Detect which cell encompasses the target text, then output its [X, Y] center coordinate. 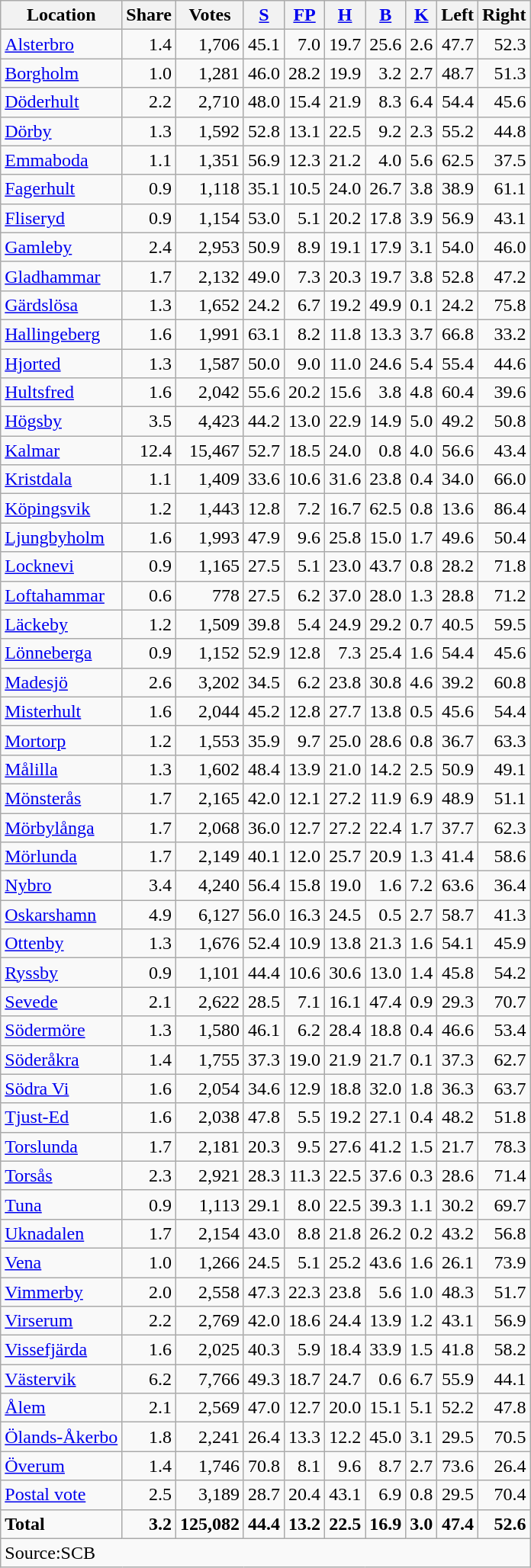
Fliseryd [61, 218]
28.8 [458, 595]
2,241 [209, 1437]
62.3 [504, 827]
1,101 [209, 973]
Södermöre [61, 1031]
40.3 [264, 1350]
2,710 [209, 102]
Kristdala [61, 479]
Torslunda [61, 1146]
1,580 [209, 1031]
19.1 [345, 247]
51.7 [504, 1292]
33.9 [386, 1350]
10.9 [305, 944]
1,409 [209, 479]
43.7 [386, 566]
15.4 [305, 102]
39.3 [386, 1204]
53.4 [504, 1031]
46.6 [458, 1031]
5.9 [305, 1350]
56.0 [264, 915]
B [386, 15]
34.5 [264, 682]
2,921 [209, 1175]
Votes [209, 15]
28.4 [345, 1031]
58.6 [504, 857]
45.8 [458, 973]
12.9 [305, 1089]
47.3 [264, 1292]
45.9 [504, 944]
8.2 [305, 334]
13.1 [305, 131]
16.7 [345, 508]
24.7 [345, 1379]
4.9 [150, 915]
34.0 [458, 479]
25.0 [345, 740]
2,569 [209, 1408]
44.2 [264, 422]
6,127 [209, 915]
36.7 [458, 740]
78.3 [504, 1146]
14.9 [386, 422]
2,042 [209, 393]
41.2 [386, 1146]
2,558 [209, 1292]
26.1 [458, 1262]
33.6 [264, 479]
Ryssby [61, 973]
54.2 [504, 973]
17.9 [386, 247]
1,755 [209, 1060]
3,189 [209, 1495]
15.0 [386, 537]
51.3 [504, 73]
2,068 [209, 827]
48.4 [264, 769]
Source:SCB [265, 1553]
53.0 [264, 218]
29.1 [264, 1204]
9.7 [305, 740]
1,113 [209, 1204]
39.2 [458, 682]
18.4 [345, 1350]
70.5 [504, 1437]
44.1 [504, 1379]
47.9 [264, 537]
12.4 [150, 451]
62.7 [504, 1060]
32.0 [386, 1089]
70.4 [504, 1495]
4,240 [209, 886]
H [345, 15]
17.8 [386, 218]
16.9 [386, 1524]
2,054 [209, 1089]
46.1 [264, 1031]
15.8 [305, 886]
Kalmar [61, 451]
31.6 [345, 479]
Gladhammar [61, 276]
52.9 [264, 653]
S [264, 15]
33.2 [504, 334]
Vena [61, 1262]
Ljungbyholm [61, 537]
0.7 [421, 624]
2.0 [150, 1292]
Postal vote [61, 1495]
18.6 [305, 1321]
30.8 [386, 682]
Borgholm [61, 73]
Ottenby [61, 944]
43.0 [264, 1233]
3.0 [421, 1524]
41.3 [504, 915]
9.0 [305, 364]
9.5 [305, 1146]
9.2 [386, 131]
5.5 [305, 1117]
21.0 [345, 769]
25.4 [386, 653]
48.0 [264, 102]
1,991 [209, 334]
4.8 [421, 393]
1,152 [209, 653]
37.7 [458, 827]
45.0 [386, 1437]
49.9 [386, 305]
50.8 [504, 422]
Tjust-Ed [61, 1117]
52.4 [264, 944]
Västervik [61, 1379]
52.7 [264, 451]
20.4 [305, 1495]
Fagerhult [61, 189]
23.0 [345, 566]
K [421, 15]
50.0 [264, 364]
73.9 [504, 1262]
2,953 [209, 247]
52.3 [504, 44]
2,622 [209, 1002]
37.6 [386, 1175]
Vimmerby [61, 1292]
0.2 [421, 1233]
39.6 [504, 393]
2,132 [209, 276]
56.4 [264, 886]
15,467 [209, 451]
12.2 [345, 1437]
60.8 [504, 682]
24.9 [345, 624]
63.3 [504, 740]
Döderhult [61, 102]
Oskarshamn [61, 915]
Sevede [61, 1002]
Tuna [61, 1204]
61.1 [504, 189]
55.2 [458, 131]
12.3 [305, 160]
2,165 [209, 798]
Uknadalen [61, 1233]
1,587 [209, 364]
3.5 [150, 422]
Hjorted [61, 364]
Överum [61, 1466]
16.3 [305, 915]
1,746 [209, 1466]
1,443 [209, 508]
Köpingsvik [61, 508]
2.4 [150, 247]
52.2 [458, 1408]
27.6 [345, 1146]
Emmaboda [61, 160]
3.4 [150, 886]
Läckeby [61, 624]
60.4 [458, 393]
2,038 [209, 1117]
38.9 [458, 189]
71.2 [504, 595]
18.7 [305, 1379]
Torsås [61, 1175]
778 [209, 595]
1,351 [209, 160]
7.0 [305, 44]
49.2 [458, 422]
45.2 [264, 711]
37.0 [345, 595]
Hultsfred [61, 393]
8.0 [305, 1204]
48.9 [458, 798]
2,149 [209, 857]
1,553 [209, 740]
Left [458, 15]
16.1 [345, 1002]
48.7 [458, 73]
66.8 [458, 334]
Mortorp [61, 740]
71.4 [504, 1175]
8.9 [305, 247]
1,118 [209, 189]
Mörbylånga [61, 827]
55.9 [458, 1379]
8.8 [305, 1233]
1,993 [209, 537]
54.0 [458, 247]
37.5 [504, 160]
50.4 [504, 537]
125,082 [209, 1524]
15.6 [345, 393]
86.4 [504, 508]
8.1 [305, 1466]
Total [61, 1524]
71.8 [504, 566]
Södra Vi [61, 1089]
Mörlunda [61, 857]
73.6 [458, 1466]
47.0 [264, 1408]
34.6 [264, 1089]
47.2 [504, 276]
49.6 [458, 537]
19.9 [345, 73]
43.4 [504, 451]
11.3 [305, 1175]
1,602 [209, 769]
39.8 [264, 624]
2,025 [209, 1350]
14.2 [386, 769]
44.8 [504, 131]
2,044 [209, 711]
21.3 [386, 944]
35.9 [264, 740]
49.0 [264, 276]
1,592 [209, 131]
36.3 [458, 1089]
1,706 [209, 44]
43.2 [458, 1233]
26.2 [386, 1233]
36.0 [264, 827]
47.7 [458, 44]
2,154 [209, 1233]
Nybro [61, 886]
25.8 [345, 537]
7,766 [209, 1379]
28.7 [264, 1495]
Madesjö [61, 682]
Ålem [61, 1408]
Hallingeberg [61, 334]
Dörby [61, 131]
1,652 [209, 305]
22.3 [305, 1292]
1,266 [209, 1262]
11.0 [345, 364]
Right [504, 15]
8.7 [386, 1466]
75.8 [504, 305]
51.1 [504, 798]
49.3 [264, 1379]
69.7 [504, 1204]
56.6 [458, 451]
20.0 [345, 1408]
63.6 [458, 886]
63.1 [264, 334]
Gärdslösa [61, 305]
Loftahammar [61, 595]
58.7 [458, 915]
11.8 [345, 334]
70.8 [264, 1466]
FP [305, 15]
54.1 [458, 944]
52.6 [504, 1524]
40.1 [264, 857]
27.1 [386, 1117]
4,423 [209, 422]
41.8 [458, 1350]
6.4 [421, 102]
8.3 [386, 102]
22.4 [386, 827]
1,676 [209, 944]
3.9 [421, 218]
55.6 [264, 393]
7.1 [305, 1002]
18.5 [305, 451]
Lönneberga [61, 653]
30.2 [458, 1204]
Målilla [61, 769]
Söderåkra [61, 1060]
13.2 [305, 1524]
Ölands-Åkerbo [61, 1437]
29.3 [458, 1002]
22.9 [345, 422]
30.6 [345, 973]
12.0 [305, 857]
Virserum [61, 1321]
21.2 [345, 160]
2,769 [209, 1321]
13.6 [458, 508]
51.8 [504, 1117]
48.3 [458, 1292]
10.5 [305, 189]
1,165 [209, 566]
1,154 [209, 218]
11.9 [386, 798]
21.8 [345, 1233]
27.7 [345, 711]
35.1 [264, 189]
25.2 [345, 1262]
Misterhult [61, 711]
59.5 [504, 624]
1,509 [209, 624]
1,281 [209, 73]
12.1 [305, 798]
26.7 [386, 189]
40.5 [458, 624]
58.2 [504, 1350]
Alsterbro [61, 44]
25.7 [345, 857]
45.1 [264, 44]
49.1 [504, 769]
0.3 [421, 1175]
28.5 [264, 1002]
44.6 [504, 364]
28.0 [386, 595]
Gamleby [61, 247]
Share [150, 15]
28.3 [264, 1175]
4.6 [421, 682]
66.0 [504, 479]
63.7 [504, 1089]
36.4 [504, 886]
3.7 [421, 334]
20.9 [386, 857]
Location [61, 15]
5.0 [421, 422]
Vissefjärda [61, 1350]
25.6 [386, 44]
55.4 [458, 364]
41.4 [458, 857]
29.2 [386, 624]
56.8 [504, 1233]
Högsby [61, 422]
43.6 [386, 1262]
Mönsterås [61, 798]
24.6 [386, 364]
24.4 [345, 1321]
Locknevi [61, 566]
70.7 [504, 1002]
2,181 [209, 1146]
48.2 [458, 1117]
15.1 [386, 1408]
3,202 [209, 682]
